From the cell containing the given text, extract its center point as [X, Y] coordinate. 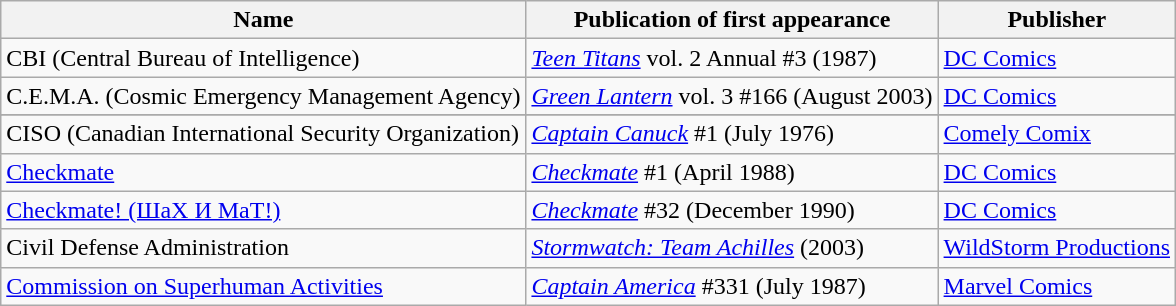
Name [264, 20]
Marvel Comics [1056, 286]
Comely Comix [1056, 134]
C.E.M.A. (Cosmic Emergency Management Agency) [264, 96]
Green Lantern vol. 3 #166 (August 2003) [732, 96]
WildStorm Productions [1056, 248]
Checkmate [264, 172]
Teen Titans vol. 2 Annual #3 (1987) [732, 58]
Publication of first appearance [732, 20]
CISO (Canadian International Security Organization) [264, 134]
Commission on Superhuman Activities [264, 286]
Captain America #331 (July 1987) [732, 286]
Checkmate! (ШaХ И МаТ!) [264, 210]
Civil Defense Administration [264, 248]
Checkmate #32 (December 1990) [732, 210]
CBI (Central Bureau of Intelligence) [264, 58]
Publisher [1056, 20]
Checkmate #1 (April 1988) [732, 172]
Stormwatch: Team Achilles (2003) [732, 248]
Captain Canuck #1 (July 1976) [732, 134]
